Return [X, Y] of the center of cell containing provided text 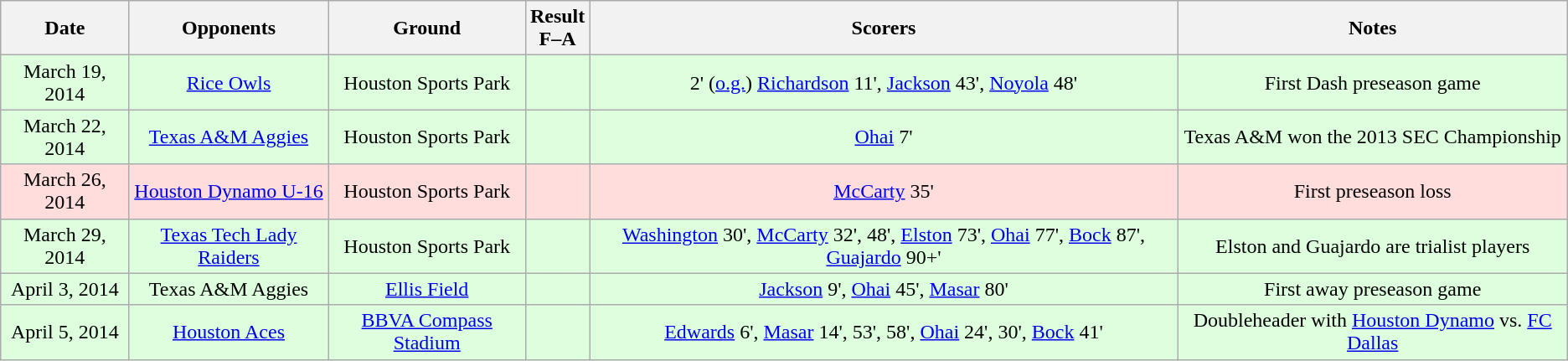
First preseason loss [1372, 191]
April 5, 2014 [65, 332]
Ground [427, 28]
McCarty 35' [884, 191]
March 26, 2014 [65, 191]
Notes [1372, 28]
March 22, 2014 [65, 137]
March 19, 2014 [65, 82]
Scorers [884, 28]
Texas A&M won the 2013 SEC Championship [1372, 137]
Edwards 6', Masar 14', 53', 58', Ohai 24', 30', Bock 41' [884, 332]
ResultF–A [557, 28]
2' (o.g.) Richardson 11', Jackson 43', Noyola 48' [884, 82]
Washington 30', McCarty 32', 48', Elston 73', Ohai 77', Bock 87', Guajardo 90+' [884, 246]
Houston Aces [229, 332]
Rice Owls [229, 82]
Opponents [229, 28]
Jackson 9', Ohai 45', Masar 80' [884, 289]
Houston Dynamo U-16 [229, 191]
Doubleheader with Houston Dynamo vs. FC Dallas [1372, 332]
Ellis Field [427, 289]
First away preseason game [1372, 289]
BBVA Compass Stadium [427, 332]
Ohai 7' [884, 137]
First Dash preseason game [1372, 82]
Date [65, 28]
March 29, 2014 [65, 246]
Texas Tech Lady Raiders [229, 246]
Elston and Guajardo are trialist players [1372, 246]
April 3, 2014 [65, 289]
